Pinpoint the cell where the given text exists, returning its [X, Y] midpoint coordinate. 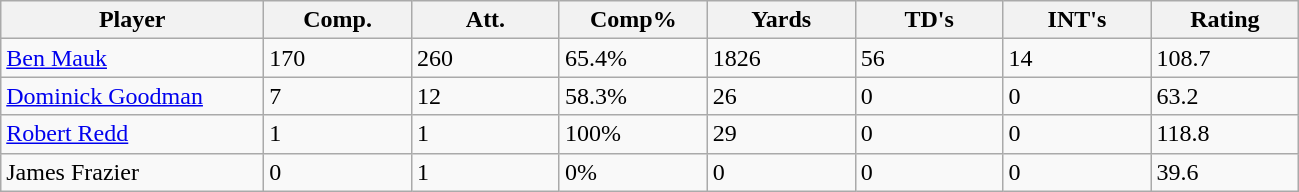
12 [486, 96]
Player [132, 20]
39.6 [1225, 172]
7 [338, 96]
Robert Redd [132, 134]
65.4% [633, 58]
0% [633, 172]
INT's [1077, 20]
26 [781, 96]
1826 [781, 58]
29 [781, 134]
James Frazier [132, 172]
Yards [781, 20]
Dominick Goodman [132, 96]
56 [929, 58]
14 [1077, 58]
Comp. [338, 20]
108.7 [1225, 58]
Rating [1225, 20]
118.8 [1225, 134]
TD's [929, 20]
100% [633, 134]
58.3% [633, 96]
Comp% [633, 20]
260 [486, 58]
63.2 [1225, 96]
Ben Mauk [132, 58]
170 [338, 58]
Att. [486, 20]
